From the cell containing the given text, extract its center point as (x, y) coordinate. 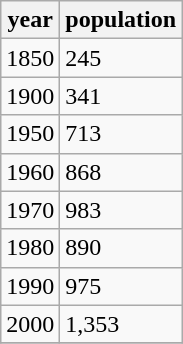
population (121, 20)
1,353 (121, 324)
868 (121, 172)
713 (121, 134)
341 (121, 96)
890 (121, 248)
1980 (30, 248)
year (30, 20)
983 (121, 210)
1970 (30, 210)
245 (121, 58)
1950 (30, 134)
1850 (30, 58)
1900 (30, 96)
975 (121, 286)
1990 (30, 286)
2000 (30, 324)
1960 (30, 172)
